Capture the cell that displays the provided text and extract its [x, y] central coordinate. 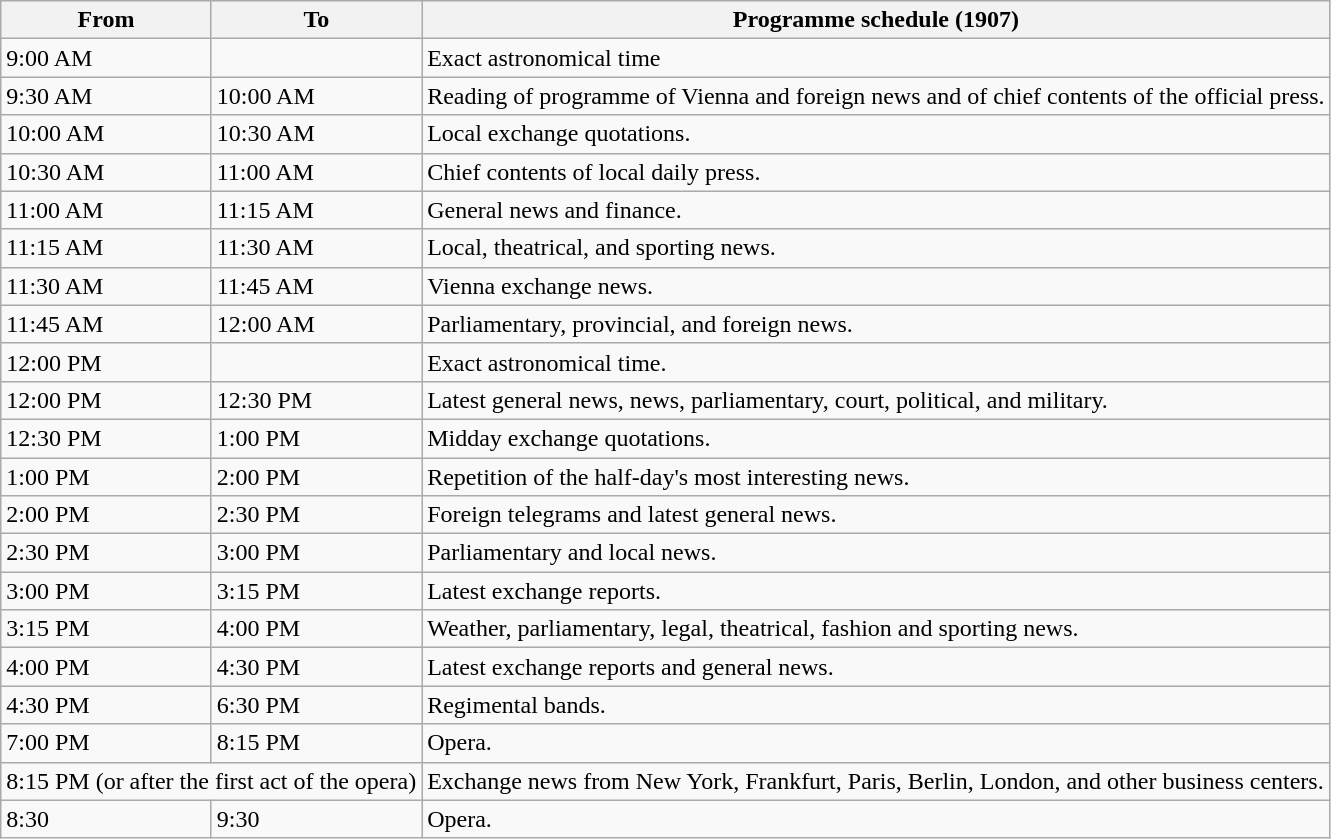
9:00 AM [106, 58]
Latest exchange reports and general news. [876, 667]
8:15 PM [316, 743]
Regimental bands. [876, 705]
Local exchange quotations. [876, 134]
Midday exchange quotations. [876, 438]
From [106, 20]
Local, theatrical, and sporting news. [876, 248]
Chief contents of local daily press. [876, 172]
12:00 AM [316, 324]
8:15 PM (or after the first act of the opera) [212, 781]
7:00 PM [106, 743]
6:30 PM [316, 705]
Programme schedule (1907) [876, 20]
Weather, parliamentary, legal, theatrical, fashion and sporting news. [876, 629]
Exchange news from New York, Frankfurt, Paris, Berlin, London, and other business centers. [876, 781]
9:30 AM [106, 96]
Reading of programme of Vienna and foreign news and of chief contents of the official press. [876, 96]
Foreign telegrams and latest general news. [876, 515]
Vienna exchange news. [876, 286]
Repetition of the half-day's most interesting news. [876, 477]
Exact astronomical time [876, 58]
Exact astronomical time. [876, 362]
Latest exchange reports. [876, 591]
Parliamentary and local news. [876, 553]
Latest general news, news, parliamentary, court, political, and military. [876, 400]
9:30 [316, 819]
To [316, 20]
8:30 [106, 819]
General news and finance. [876, 210]
Parliamentary, provincial, and foreign news. [876, 324]
